Capture the cell that displays the provided text and extract its [x, y] central coordinate. 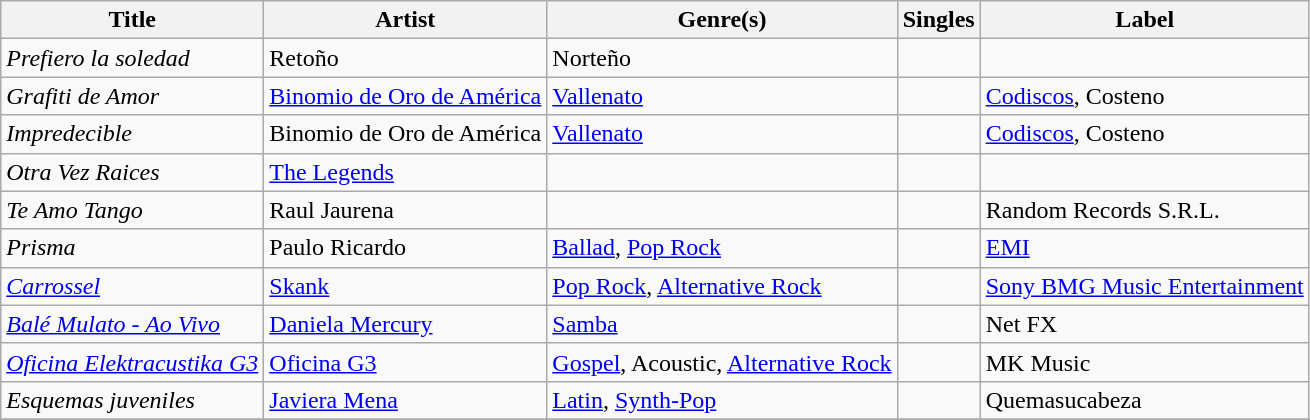
Norteño [722, 58]
Title [132, 20]
Esquemas juveniles [132, 400]
Otra Vez Raices [132, 172]
Gospel, Acoustic, Alternative Rock [722, 362]
Oficina Elektracustika G3 [132, 362]
Retoño [406, 58]
Samba [722, 324]
Net FX [1144, 324]
Te Amo Tango [132, 210]
Prefiero la soledad [132, 58]
Sony BMG Music Entertainment [1144, 286]
Quemasucabeza [1144, 400]
Paulo Ricardo [406, 248]
Ballad, Pop Rock [722, 248]
Artist [406, 20]
The Legends [406, 172]
Skank [406, 286]
Javiera Mena [406, 400]
Raul Jaurena [406, 210]
Balé Mulato - Ao Vivo [132, 324]
Genre(s) [722, 20]
Singles [938, 20]
Latin, Synth-Pop [722, 400]
Daniela Mercury [406, 324]
Random Records S.R.L. [1144, 210]
Prisma [132, 248]
Pop Rock, Alternative Rock [722, 286]
MK Music [1144, 362]
Carrossel [132, 286]
Grafiti de Amor [132, 96]
Impredecible [132, 134]
EMI [1144, 248]
Oficina G3 [406, 362]
Label [1144, 20]
